From the cell containing the given text, extract its center point as (X, Y) coordinate. 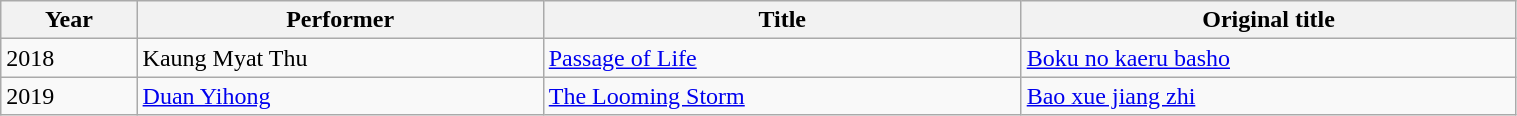
Kaung Myat Thu (340, 58)
Original title (1268, 20)
Title (782, 20)
2018 (69, 58)
2019 (69, 96)
Bao xue jiang zhi (1268, 96)
The Looming Storm (782, 96)
Boku no kaeru basho (1268, 58)
Duan Yihong (340, 96)
Passage of Life (782, 58)
Performer (340, 20)
Year (69, 20)
